Provide the (x, y) coordinate of the cell's center where the given text is located.  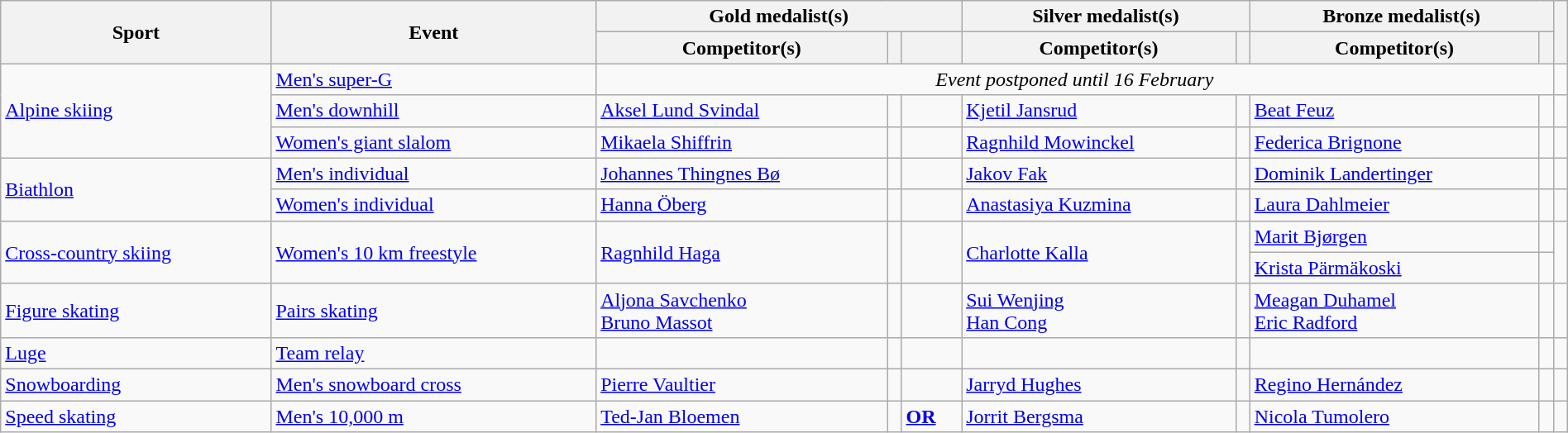
Women's giant slalom (433, 142)
Gold medalist(s) (779, 17)
Federica Brignone (1394, 142)
Dominik Landertinger (1394, 174)
Charlotte Kalla (1098, 252)
Ted-Jan Bloemen (742, 416)
Jakov Fak (1098, 174)
Team relay (433, 353)
Women's individual (433, 205)
Krista Pärmäkoski (1394, 268)
Men's super-G (433, 79)
Event postponed until 16 February (1075, 79)
Cross-country skiing (136, 252)
Men's individual (433, 174)
Ragnhild Mowinckel (1098, 142)
Alpine skiing (136, 111)
Mikaela Shiffrin (742, 142)
Men's snowboard cross (433, 384)
Silver medalist(s) (1106, 17)
Kjetil Jansrud (1098, 111)
Hanna Öberg (742, 205)
Jorrit Bergsma (1098, 416)
Johannes Thingnes Bø (742, 174)
Nicola Tumolero (1394, 416)
Pierre Vaultier (742, 384)
Anastasiya Kuzmina (1098, 205)
Sport (136, 32)
Speed skating (136, 416)
Pairs skating (433, 311)
Meagan DuhamelEric Radford (1394, 311)
Jarryd Hughes (1098, 384)
Snowboarding (136, 384)
Ragnhild Haga (742, 252)
Sui WenjingHan Cong (1098, 311)
Aksel Lund Svindal (742, 111)
Beat Feuz (1394, 111)
Luge (136, 353)
Men's 10,000 m (433, 416)
Laura Dahlmeier (1394, 205)
Aljona SavchenkoBruno Massot (742, 311)
Biathlon (136, 189)
Regino Hernández (1394, 384)
Figure skating (136, 311)
Marit Bjørgen (1394, 236)
Women's 10 km freestyle (433, 252)
OR (931, 416)
Bronze medalist(s) (1401, 17)
Men's downhill (433, 111)
Event (433, 32)
